Capture the cell that displays the provided text and extract its (x, y) central coordinate. 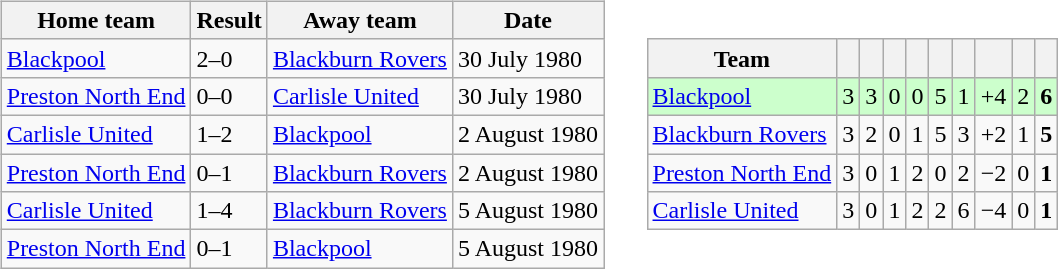
−2 (994, 173)
1–4 (229, 211)
+2 (994, 134)
Away team (360, 20)
Result (229, 20)
Team (742, 58)
−4 (994, 211)
2–0 (229, 58)
+4 (994, 96)
0–0 (229, 96)
Home team (96, 20)
1–2 (229, 134)
Date (528, 20)
